Identify which cell holds the provided text, then report its [x, y] central coordinate. 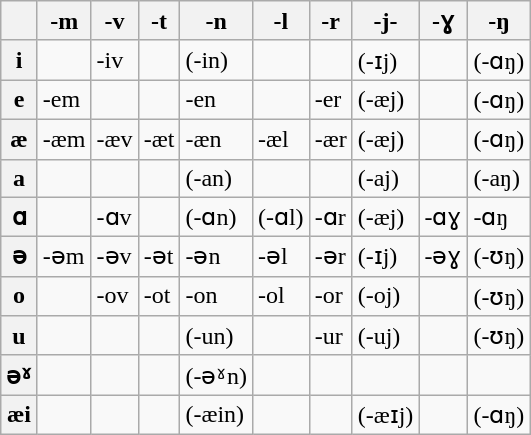
(-aj) [386, 178]
-or [330, 296]
æ [20, 139]
-əɣ [444, 257]
-ær [330, 139]
-ər [330, 257]
(-oj) [386, 296]
-ən [216, 257]
-ov [114, 296]
-l [280, 21]
-əm [64, 257]
-er [330, 100]
e [20, 100]
-ɣ [444, 21]
(-un) [216, 336]
-əl [280, 257]
-ŋ [499, 21]
-æm [64, 139]
(-æɪj) [386, 415]
æi [20, 415]
(-ɑl) [280, 217]
-on [216, 296]
-əv [114, 257]
-n [216, 21]
-æv [114, 139]
-j- [386, 21]
-iv [114, 60]
i [20, 60]
o [20, 296]
-ɑŋ [499, 217]
(-an) [216, 178]
-en [216, 100]
-ɑv [114, 217]
-ɑr [330, 217]
-æt [159, 139]
(-in) [216, 60]
-r [330, 21]
(-əˠn) [216, 375]
-ur [330, 336]
-t [159, 21]
əˠ [20, 375]
-ɑɣ [444, 217]
(-aŋ) [499, 178]
(-æin) [216, 415]
(-uj) [386, 336]
-æl [280, 139]
u [20, 336]
(-ɑn) [216, 217]
a [20, 178]
-v [114, 21]
-æn [216, 139]
ɑ [20, 217]
-em [64, 100]
ə [20, 257]
-m [64, 21]
-ol [280, 296]
-ət [159, 257]
-ot [159, 296]
